Provide the [x, y] coordinate of the cell's center where the given text is located.  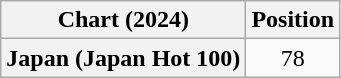
Japan (Japan Hot 100) [124, 58]
Position [293, 20]
Chart (2024) [124, 20]
78 [293, 58]
